Determine the (X, Y) coordinate at the center of the cell enclosing the given text.  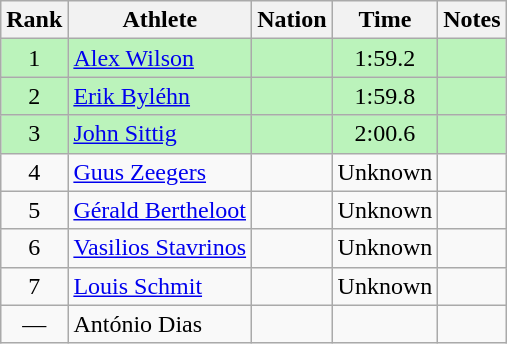
1:59.2 (385, 58)
2:00.6 (385, 134)
3 (34, 134)
6 (34, 248)
Athlete (160, 20)
António Dias (160, 324)
Guus Zeegers (160, 172)
4 (34, 172)
Nation (292, 20)
— (34, 324)
Rank (34, 20)
7 (34, 286)
Vasilios Stavrinos (160, 248)
Notes (472, 20)
Alex Wilson (160, 58)
1 (34, 58)
5 (34, 210)
John Sittig (160, 134)
1:59.8 (385, 96)
Gérald Bertheloot (160, 210)
2 (34, 96)
Time (385, 20)
Erik Byléhn (160, 96)
Louis Schmit (160, 286)
